Output the [X, Y] coordinate of the center of the cell containing the given text.  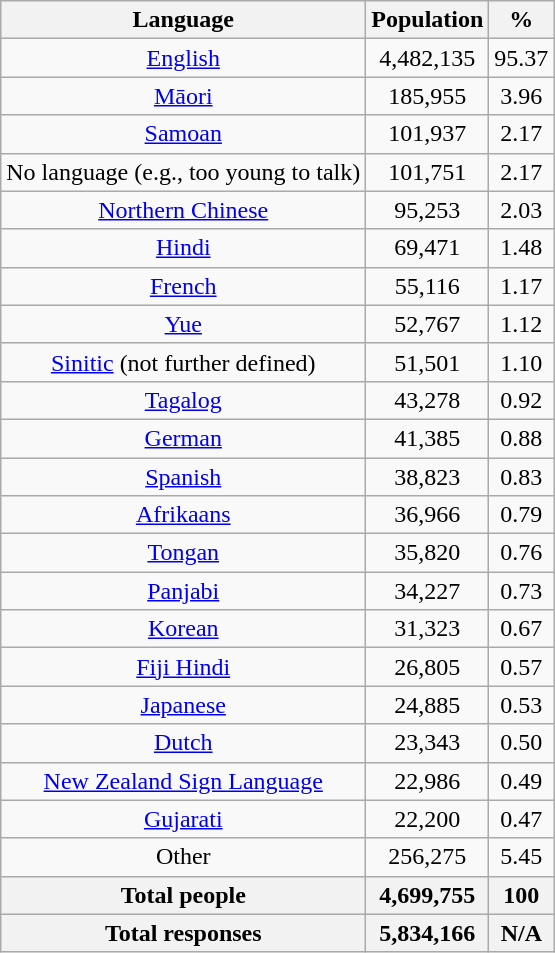
Total responses [184, 933]
101,937 [428, 134]
4,482,135 [428, 58]
N/A [522, 933]
38,823 [428, 477]
101,751 [428, 172]
Dutch [184, 743]
22,986 [428, 781]
0.83 [522, 477]
No language (e.g., too young to talk) [184, 172]
German [184, 438]
3.96 [522, 96]
Gujarati [184, 819]
0.92 [522, 400]
36,966 [428, 515]
256,275 [428, 857]
31,323 [428, 629]
Total people [184, 895]
Northern Chinese [184, 210]
Spanish [184, 477]
0.57 [522, 667]
0.73 [522, 591]
41,385 [428, 438]
1.12 [522, 324]
0.53 [522, 705]
43,278 [428, 400]
95.37 [522, 58]
Other [184, 857]
Yue [184, 324]
35,820 [428, 553]
Hindi [184, 248]
New Zealand Sign Language [184, 781]
100 [522, 895]
95,253 [428, 210]
% [522, 20]
Language [184, 20]
Korean [184, 629]
4,699,755 [428, 895]
Sinitic (not further defined) [184, 362]
Māori [184, 96]
Afrikaans [184, 515]
Tagalog [184, 400]
0.49 [522, 781]
51,501 [428, 362]
22,200 [428, 819]
24,885 [428, 705]
0.76 [522, 553]
Panjabi [184, 591]
1.48 [522, 248]
26,805 [428, 667]
55,116 [428, 286]
English [184, 58]
0.67 [522, 629]
French [184, 286]
1.17 [522, 286]
0.47 [522, 819]
52,767 [428, 324]
Population [428, 20]
5,834,166 [428, 933]
5.45 [522, 857]
0.50 [522, 743]
0.79 [522, 515]
0.88 [522, 438]
2.03 [522, 210]
1.10 [522, 362]
23,343 [428, 743]
185,955 [428, 96]
34,227 [428, 591]
Japanese [184, 705]
69,471 [428, 248]
Fiji Hindi [184, 667]
Tongan [184, 553]
Samoan [184, 134]
